Capture the cell that displays the provided text and extract its [x, y] central coordinate. 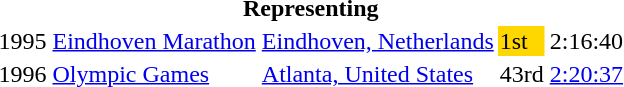
Eindhoven Marathon [154, 41]
Eindhoven, Netherlands [378, 41]
1st [522, 41]
2:16:40 [586, 41]
